Identify which cell holds the provided text, then report its (x, y) central coordinate. 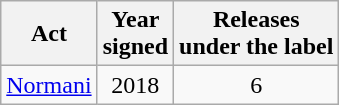
Normani (49, 85)
Year signed (135, 34)
2018 (135, 85)
Act (49, 34)
Releases under the label (256, 34)
6 (256, 85)
